Search for the cell housing the specified text and yield its (X, Y) center coordinate. 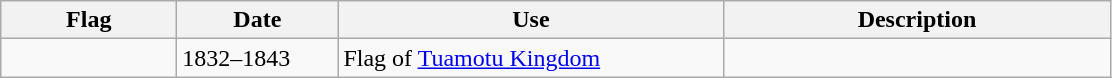
Date (258, 20)
Use (531, 20)
Flag (89, 20)
Description (917, 20)
1832–1843 (258, 58)
Flag of Tuamotu Kingdom (531, 58)
